Return the (x, y) coordinate for the center point of the cell that contains the specified text.  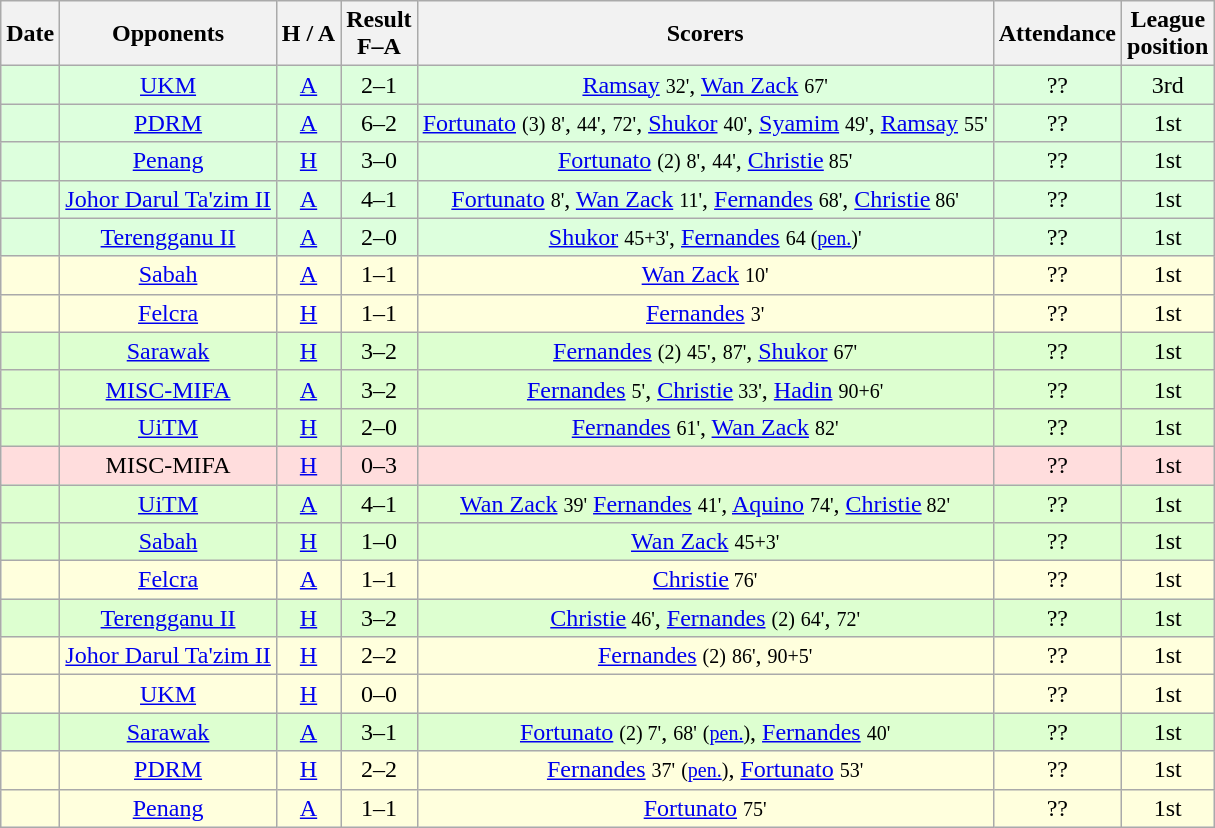
Shukor 45+3', Fernandes 64 (pen.)' (705, 237)
Opponents (168, 34)
Fortunato (3) 8', 44', 72', Shukor 40', Syamim 49', Ramsay 55' (705, 123)
Christie 46', Fernandes (2) 64', 72' (705, 618)
Fortunato 8', Wan Zack 11', Fernandes 68', Christie 86' (705, 199)
Wan Zack 45+3' (705, 542)
0–0 (379, 694)
0–3 (379, 465)
Fortunato (2) 7', 68' (pen.), Fernandes 40' (705, 732)
Fernandes 5', Christie 33', Hadin 90+6' (705, 389)
Fernandes 37' (pen.), Fortunato 53' (705, 770)
Date (30, 34)
Attendance (1057, 34)
3–0 (379, 161)
3rd (1168, 85)
H / A (308, 34)
6–2 (379, 123)
Wan Zack 10' (705, 275)
Fortunato (2) 8', 44', Christie 85' (705, 161)
Fernandes 3' (705, 313)
Fortunato 75' (705, 808)
ResultF–A (379, 34)
3–1 (379, 732)
Leagueposition (1168, 34)
Scorers (705, 34)
Fernandes (2) 45', 87', Shukor 67' (705, 351)
2–1 (379, 85)
1–0 (379, 542)
Christie 76' (705, 580)
Wan Zack 39' Fernandes 41', Aquino 74', Christie 82' (705, 503)
Ramsay 32', Wan Zack 67' (705, 85)
Fernandes (2) 86', 90+5' (705, 656)
Fernandes 61', Wan Zack 82' (705, 427)
